Determine the (X, Y) coordinate at the center of the cell enclosing the given text.  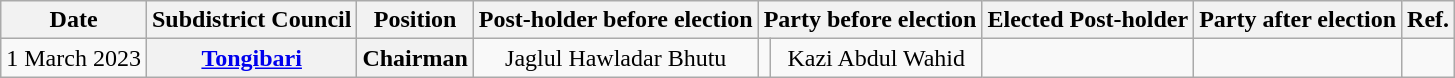
Date (74, 20)
1 March 2023 (74, 58)
Party after election (1298, 20)
Chairman (415, 58)
Party before election (870, 20)
Kazi Abdul Wahid (876, 58)
Elected Post-holder (1088, 20)
Position (415, 20)
Ref. (1428, 20)
Subdistrict Council (251, 20)
Post-holder before election (616, 20)
Jaglul Hawladar Bhutu (616, 58)
Tongibari (251, 58)
